Return (x, y) of the center of cell containing provided text 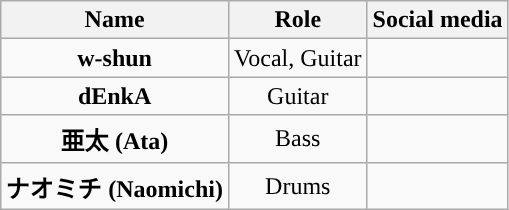
ナオミチ (Naomichi) (115, 186)
Guitar (298, 96)
dEnkA (115, 96)
Vocal, Guitar (298, 58)
Drums (298, 186)
Social media (438, 20)
Role (298, 20)
w-shun (115, 58)
Bass (298, 138)
Name (115, 20)
亜太 (Ata) (115, 138)
